For the text-containing cell, return its midpoint in [x, y] coordinate format. 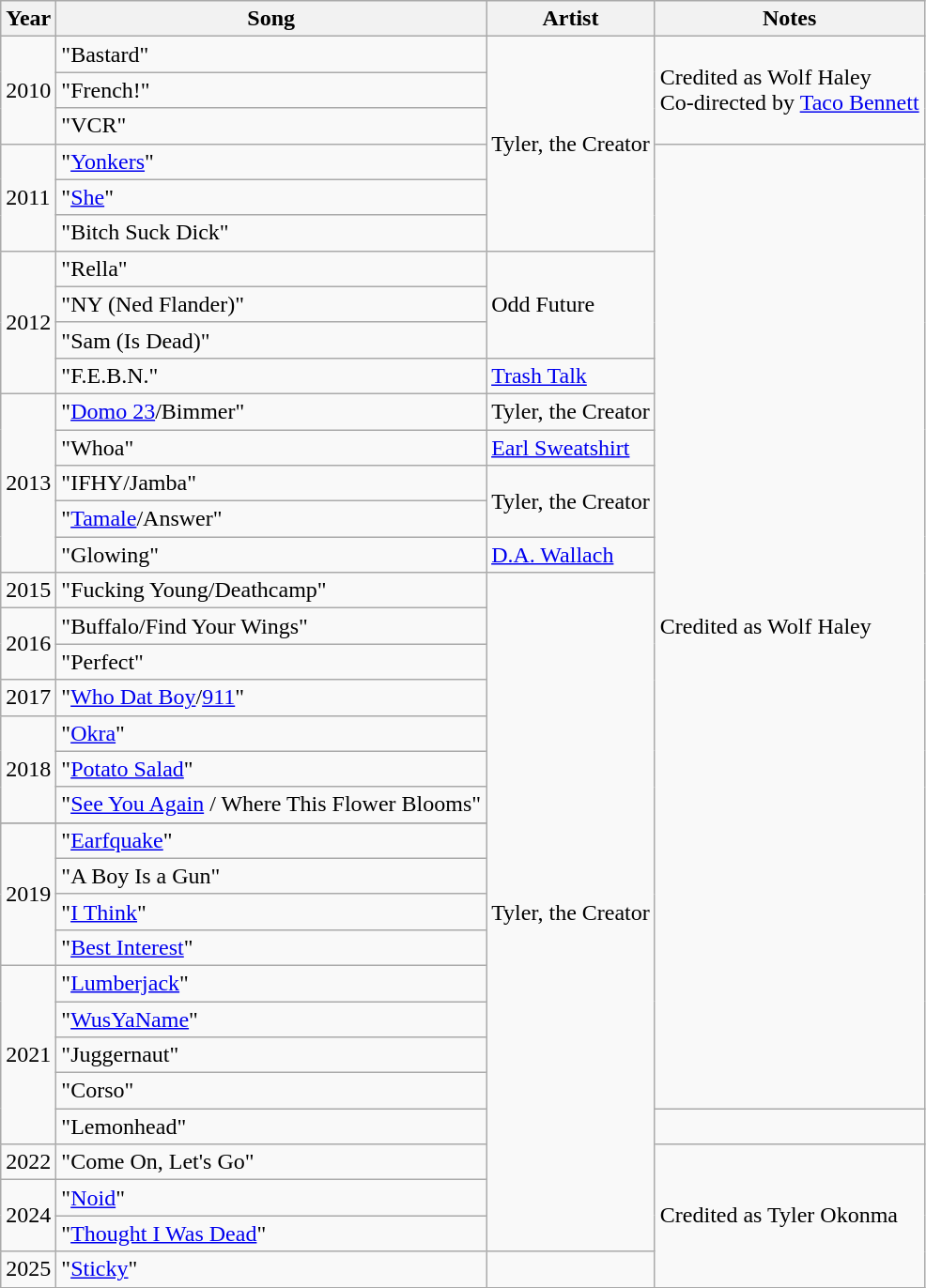
"WusYaName" [271, 1019]
"Noid" [271, 1198]
"Okra" [271, 733]
"Tamale/Answer" [271, 519]
"Earfquake" [271, 840]
"Juggernaut" [271, 1055]
2011 [28, 197]
2021 [28, 1054]
"Sam (Is Dead)" [271, 340]
"Fucking Young/Deathcamp" [271, 590]
"Lumberjack" [271, 983]
"I Think" [271, 912]
"Yonkers" [271, 161]
Notes [789, 19]
"F.E.B.N." [271, 376]
2022 [28, 1162]
"Glowing" [271, 555]
"Perfect" [271, 662]
Year [28, 19]
"Thought I Was Dead" [271, 1234]
"Whoa" [271, 448]
"Bastard" [271, 54]
"Lemonhead" [271, 1127]
"Rella" [271, 268]
Trash Talk [571, 376]
"Come On, Let's Go" [271, 1162]
"Sticky" [271, 1269]
2019 [28, 894]
Song [271, 19]
2015 [28, 590]
"NY (Ned Flander)" [271, 304]
"VCR" [271, 126]
2010 [28, 90]
Odd Future [571, 304]
"See You Again / Where This Flower Blooms" [271, 805]
"Who Dat Boy/911" [271, 698]
"IFHY/Jamba" [271, 483]
"Domo 23/Bimmer" [271, 411]
"Potato Salad" [271, 769]
Earl Sweatshirt [571, 448]
2012 [28, 322]
Credited as Tyler Okonma [789, 1216]
2016 [28, 644]
2017 [28, 698]
"Buffalo/Find Your Wings" [271, 626]
"Corso" [271, 1091]
2024 [28, 1216]
"French!" [271, 90]
Credited as Wolf HaleyCo-directed by Taco Bennett [789, 90]
Artist [571, 19]
"Bitch Suck Dick" [271, 233]
D.A. Wallach [571, 555]
2013 [28, 483]
"She" [271, 197]
2025 [28, 1269]
Credited as Wolf Haley [789, 626]
"A Boy Is a Gun" [271, 876]
2018 [28, 769]
"Best Interest" [271, 947]
